For the text-containing cell, return its midpoint in [x, y] coordinate format. 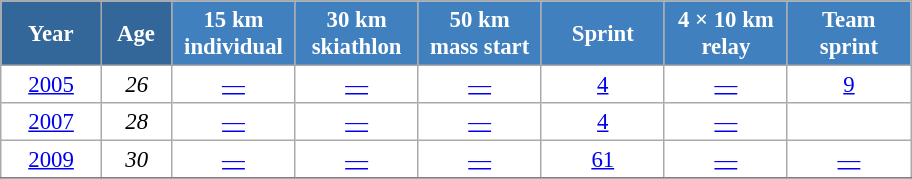
Year [52, 34]
2007 [52, 122]
2009 [52, 160]
4 × 10 km relay [726, 34]
Sprint [602, 34]
2005 [52, 85]
61 [602, 160]
30 [136, 160]
50 km mass start [480, 34]
30 km skiathlon [356, 34]
Team sprint [848, 34]
15 km individual [234, 34]
9 [848, 85]
28 [136, 122]
Age [136, 34]
26 [136, 85]
